Locate the cell with the specified text and output its [X, Y] center coordinate. 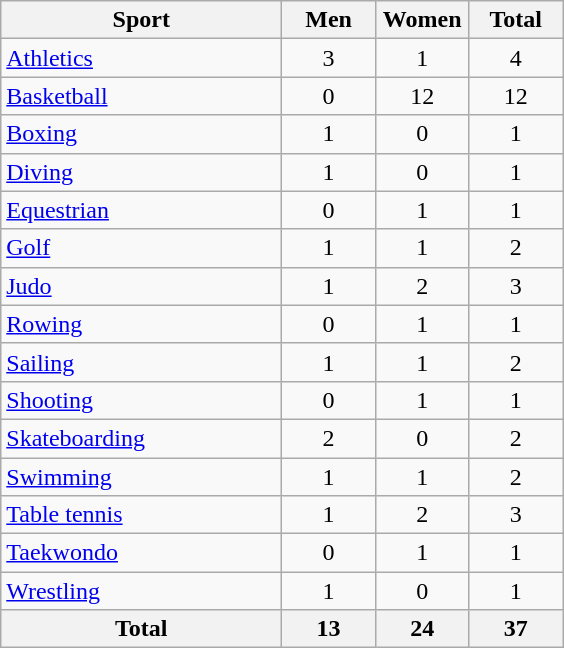
Rowing [142, 324]
Skateboarding [142, 438]
Diving [142, 172]
Sport [142, 20]
4 [516, 58]
Sailing [142, 362]
Table tennis [142, 515]
Swimming [142, 477]
Athletics [142, 58]
37 [516, 629]
Shooting [142, 400]
Men [329, 20]
Basketball [142, 96]
Wrestling [142, 591]
Taekwondo [142, 553]
13 [329, 629]
24 [422, 629]
Golf [142, 248]
Judo [142, 286]
Equestrian [142, 210]
Boxing [142, 134]
Women [422, 20]
